Locate the cell with the specified text and output its (x, y) center coordinate. 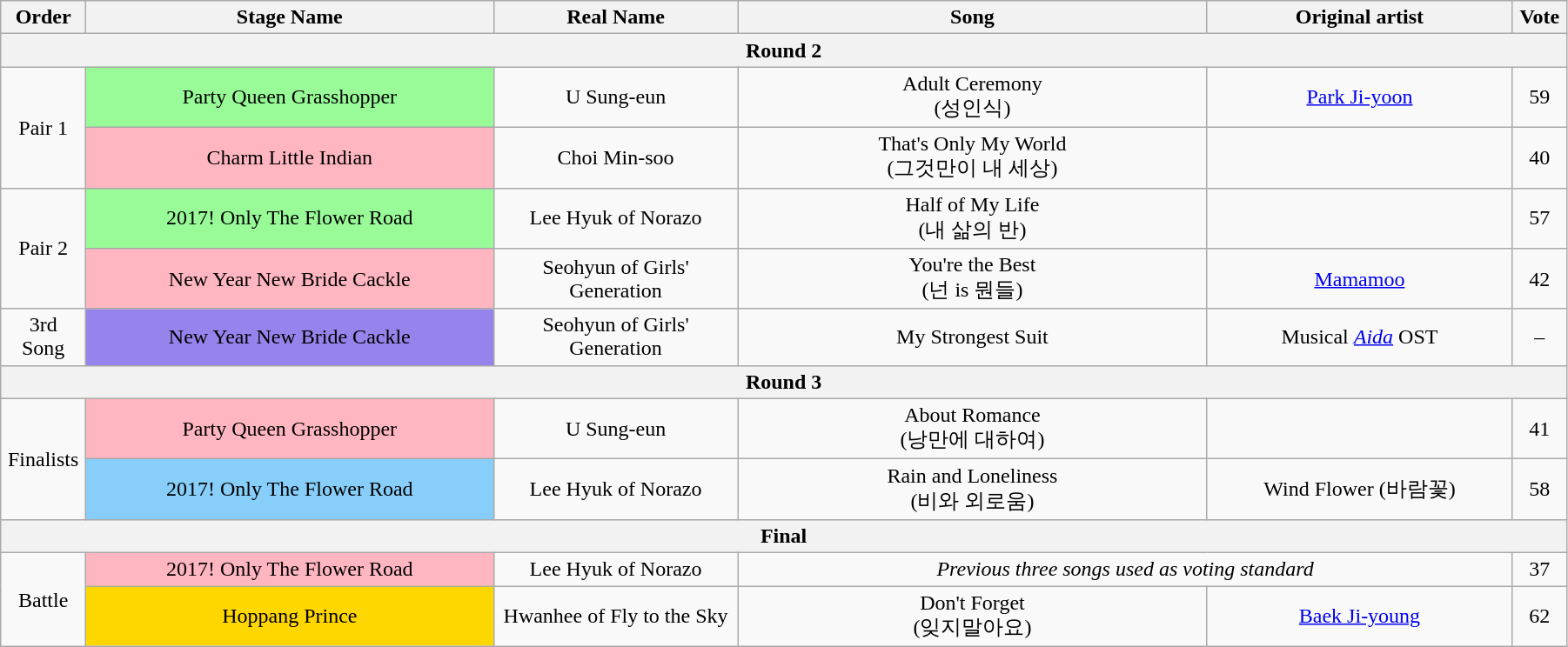
59 (1539, 97)
Baek Ji-young (1359, 617)
Original artist (1359, 17)
Wind Flower (바람꽃) (1359, 490)
Round 2 (784, 50)
62 (1539, 617)
You're the Best(넌 is 뭔들) (973, 279)
That's Only My World(그것만이 내 세상) (973, 157)
Musical Aida OST (1359, 337)
Half of My Life(내 삶의 반) (973, 218)
Previous three songs used as voting standard (1125, 569)
Hwanhee of Fly to the Sky (616, 617)
Song (973, 17)
– (1539, 337)
Order (44, 17)
Round 3 (784, 382)
Pair 2 (44, 249)
37 (1539, 569)
58 (1539, 490)
Real Name (616, 17)
My Strongest Suit (973, 337)
Adult Ceremony(성인식) (973, 97)
Stage Name (290, 17)
About Romance(낭만에 대하여) (973, 429)
Pair 1 (44, 127)
Vote (1539, 17)
Choi Min-soo (616, 157)
57 (1539, 218)
42 (1539, 279)
Mamamoo (1359, 279)
Finalists (44, 459)
41 (1539, 429)
40 (1539, 157)
Rain and Loneliness(비와 외로움) (973, 490)
Don't Forget(잊지말아요) (973, 617)
Battle (44, 599)
Park Ji-yoon (1359, 97)
Charm Little Indian (290, 157)
3rd Song (44, 337)
Final (784, 536)
Hoppang Prince (290, 617)
